Locate the cell with the specified text and output its (x, y) center coordinate. 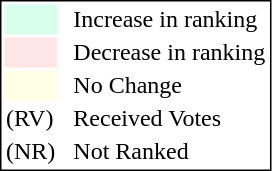
Decrease in ranking (170, 53)
No Change (170, 85)
Not Ranked (170, 151)
Received Votes (170, 119)
(NR) (30, 151)
(RV) (30, 119)
Increase in ranking (170, 19)
